Return the [X, Y] coordinate for the center point of the cell that contains the specified text.  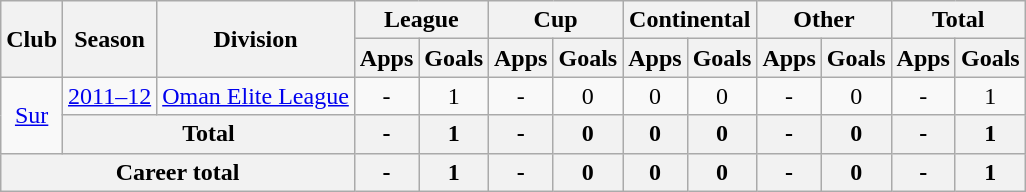
Other [824, 20]
2011–12 [110, 96]
Oman Elite League [256, 96]
Season [110, 39]
Career total [178, 172]
Division [256, 39]
Continental [690, 20]
Club [32, 39]
Cup [556, 20]
Sur [32, 115]
League [421, 20]
